Scan for the cell matching the given text and deliver its [x, y] coordinate at center. 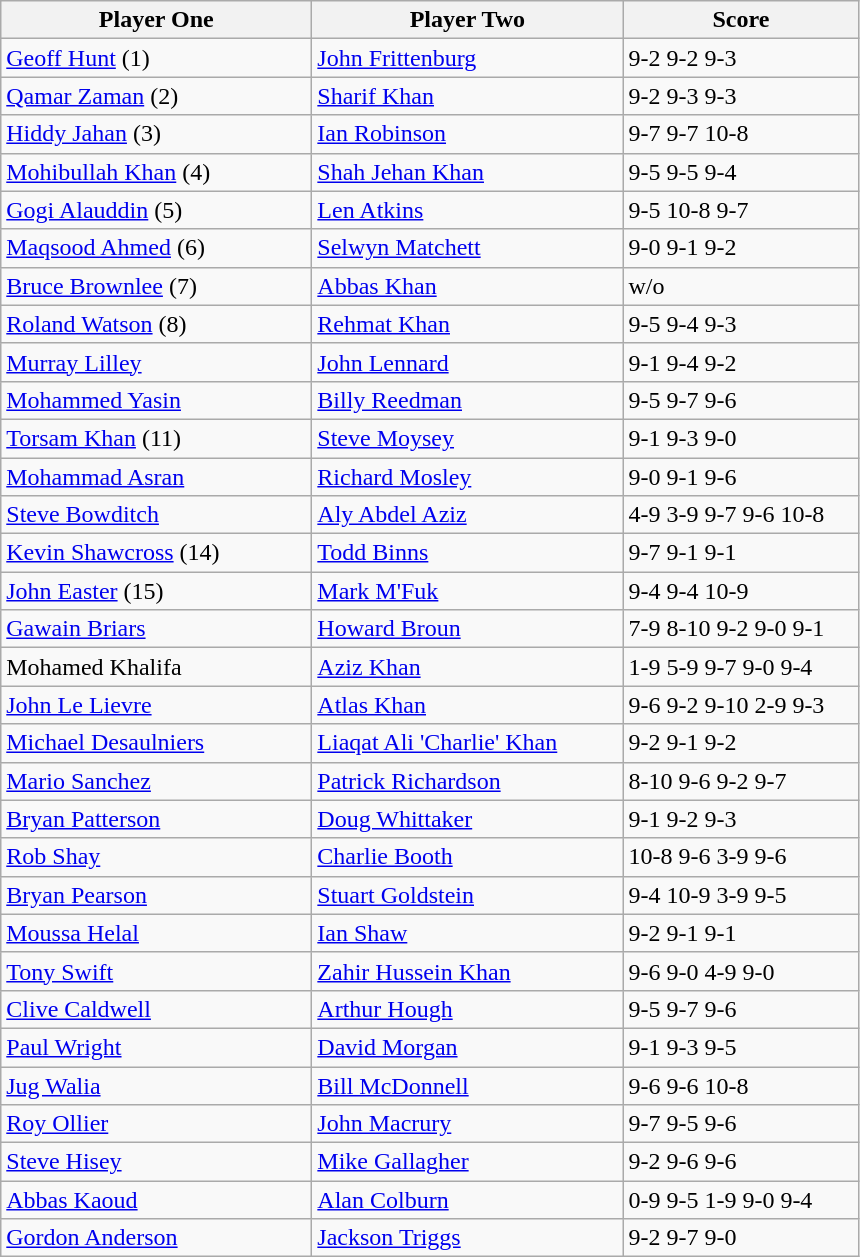
Paul Wright [156, 1047]
9-2 9-3 9-3 [741, 96]
9-5 10-8 9-7 [741, 210]
Score [741, 20]
Mohammed Yasin [156, 400]
7-9 8-10 9-2 9-0 9-1 [741, 629]
Gordon Anderson [156, 1238]
9-6 9-2 9-10 2-9 9-3 [741, 705]
9-1 9-3 9-0 [741, 438]
Rehmat Khan [468, 324]
Sharif Khan [468, 96]
9-5 9-4 9-3 [741, 324]
Torsam Khan (11) [156, 438]
Bruce Brownlee (7) [156, 286]
9-7 9-5 9-6 [741, 1124]
9-2 9-6 9-6 [741, 1162]
Abbas Kaoud [156, 1200]
9-5 9-5 9-4 [741, 172]
Patrick Richardson [468, 781]
Clive Caldwell [156, 1009]
Abbas Khan [468, 286]
9-0 9-1 9-2 [741, 248]
Arthur Hough [468, 1009]
Player One [156, 20]
1-9 5-9 9-7 9-0 9-4 [741, 667]
Jug Walia [156, 1085]
Gogi Alauddin (5) [156, 210]
Charlie Booth [468, 857]
8-10 9-6 9-2 9-7 [741, 781]
Zahir Hussein Khan [468, 971]
John Easter (15) [156, 591]
Qamar Zaman (2) [156, 96]
Gawain Briars [156, 629]
John Lennard [468, 362]
Player Two [468, 20]
Kevin Shawcross (14) [156, 553]
Mohibullah Khan (4) [156, 172]
Liaqat Ali 'Charlie' Khan [468, 743]
Billy Reedman [468, 400]
Mike Gallagher [468, 1162]
Bill McDonnell [468, 1085]
Howard Broun [468, 629]
9-7 9-7 10-8 [741, 134]
Atlas Khan [468, 705]
9-1 9-3 9-5 [741, 1047]
Mario Sanchez [156, 781]
John Macrury [468, 1124]
Steve Moysey [468, 438]
Steve Hisey [156, 1162]
Hiddy Jahan (3) [156, 134]
9-4 10-9 3-9 9-5 [741, 895]
9-4 9-4 10-9 [741, 591]
Richard Mosley [468, 477]
John Frittenburg [468, 58]
9-2 9-1 9-1 [741, 933]
9-1 9-2 9-3 [741, 819]
Shah Jehan Khan [468, 172]
9-0 9-1 9-6 [741, 477]
Bryan Pearson [156, 895]
David Morgan [468, 1047]
Moussa Helal [156, 933]
Ian Shaw [468, 933]
Steve Bowditch [156, 515]
Todd Binns [468, 553]
Roy Ollier [156, 1124]
Mohamed Khalifa [156, 667]
4-9 3-9 9-7 9-6 10-8 [741, 515]
Doug Whittaker [468, 819]
Roland Watson (8) [156, 324]
9-7 9-1 9-1 [741, 553]
10-8 9-6 3-9 9-6 [741, 857]
Bryan Patterson [156, 819]
Geoff Hunt (1) [156, 58]
Stuart Goldstein [468, 895]
Ian Robinson [468, 134]
Mohammad Asran [156, 477]
9-2 9-2 9-3 [741, 58]
Tony Swift [156, 971]
Len Atkins [468, 210]
9-1 9-4 9-2 [741, 362]
John Le Lievre [156, 705]
w/o [741, 286]
Aly Abdel Aziz [468, 515]
Murray Lilley [156, 362]
9-6 9-0 4-9 9-0 [741, 971]
Aziz Khan [468, 667]
Maqsood Ahmed (6) [156, 248]
Mark M'Fuk [468, 591]
0-9 9-5 1-9 9-0 9-4 [741, 1200]
Rob Shay [156, 857]
Alan Colburn [468, 1200]
9-2 9-7 9-0 [741, 1238]
9-2 9-1 9-2 [741, 743]
Jackson Triggs [468, 1238]
9-6 9-6 10-8 [741, 1085]
Selwyn Matchett [468, 248]
Michael Desaulniers [156, 743]
